Determine the (x, y) coordinate at the center of the cell enclosing the given text.  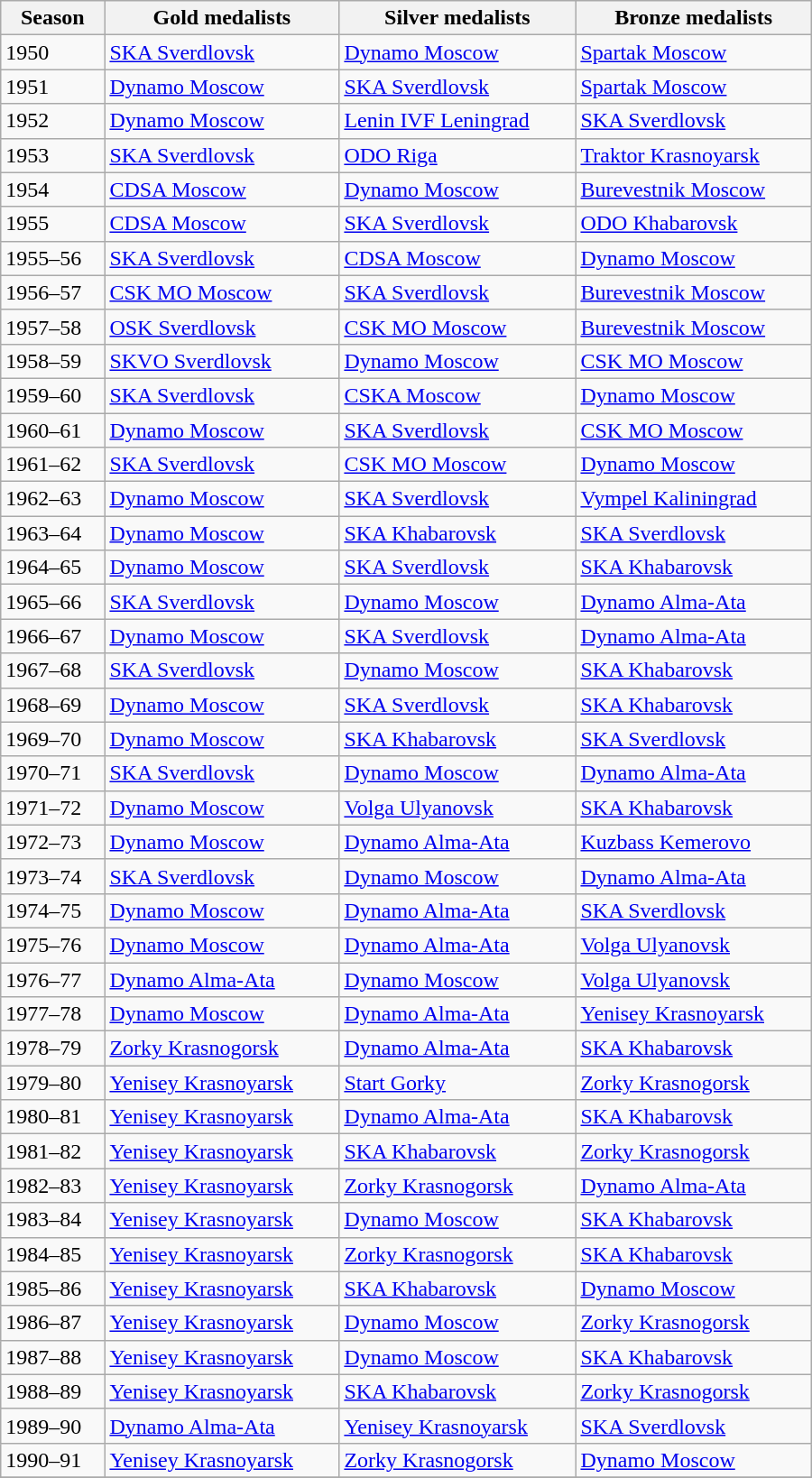
1978–79 (52, 1048)
1973–74 (52, 876)
1969–70 (52, 739)
1955–56 (52, 258)
1970–71 (52, 773)
1980–81 (52, 1117)
1976–77 (52, 979)
1968–69 (52, 705)
1988–89 (52, 1391)
1959–60 (52, 395)
1987–88 (52, 1357)
Bronze medalists (693, 18)
Traktor Krasnoyarsk (693, 155)
1963–64 (52, 533)
OSK Sverdlovsk (222, 327)
Season (52, 18)
1990–91 (52, 1460)
1966–67 (52, 636)
1982–83 (52, 1186)
1962–63 (52, 499)
Silver medalists (457, 18)
ODO Riga (457, 155)
1965–66 (52, 602)
ODO Khabarovsk (693, 224)
1986–87 (52, 1323)
1972–73 (52, 842)
1951 (52, 87)
1975–76 (52, 945)
1984–85 (52, 1254)
1967–68 (52, 670)
1961–62 (52, 465)
1979–80 (52, 1083)
Vympel Kaliningrad (693, 499)
1953 (52, 155)
1956–57 (52, 292)
CSKA Moscow (457, 395)
Kuzbass Kemerovo (693, 842)
1989–90 (52, 1426)
1977–78 (52, 1014)
1983–84 (52, 1220)
Gold medalists (222, 18)
1952 (52, 121)
1957–58 (52, 327)
1960–61 (52, 430)
1958–59 (52, 361)
1985–86 (52, 1289)
SKVO Sverdlovsk (222, 361)
Lenin IVF Leningrad (457, 121)
1955 (52, 224)
Start Gorky (457, 1083)
1971–72 (52, 808)
1964–65 (52, 568)
1974–75 (52, 910)
1950 (52, 52)
1981–82 (52, 1151)
1954 (52, 189)
